Scan for the cell matching the given text and deliver its [x, y] coordinate at center. 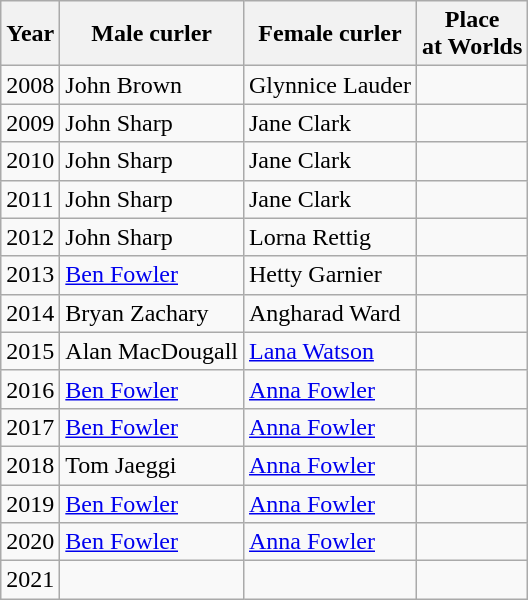
Angharad Ward [330, 313]
2021 [30, 580]
Lana Watson [330, 351]
2014 [30, 313]
Year [30, 34]
Female curler [330, 34]
John Brown [152, 85]
2009 [30, 123]
2013 [30, 275]
2016 [30, 389]
2018 [30, 465]
2015 [30, 351]
2017 [30, 427]
Placeat Worlds [472, 34]
Tom Jaeggi [152, 465]
2011 [30, 199]
Glynnice Lauder [330, 85]
Lorna Rettig [330, 237]
2020 [30, 542]
2012 [30, 237]
Male curler [152, 34]
2010 [30, 161]
2019 [30, 503]
Alan MacDougall [152, 351]
2008 [30, 85]
Hetty Garnier [330, 275]
Bryan Zachary [152, 313]
